Extract the [x, y] coordinate from the center of the cell holding the provided text.  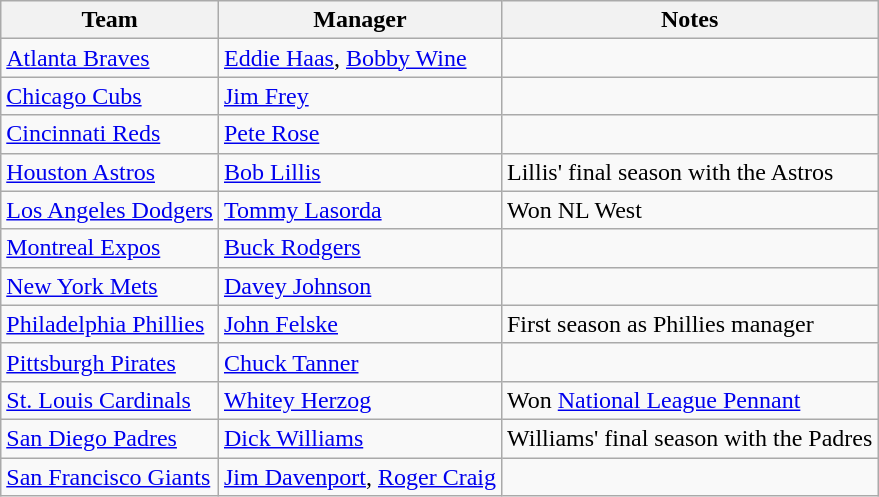
Buck Rodgers [360, 248]
Whitey Herzog [360, 400]
Chicago Cubs [110, 96]
San Francisco Giants [110, 477]
Montreal Expos [110, 248]
Notes [689, 20]
Won NL West [689, 210]
Dick Williams [360, 438]
Cincinnati Reds [110, 134]
Williams' final season with the Padres [689, 438]
Won National League Pennant [689, 400]
Manager [360, 20]
Philadelphia Phillies [110, 324]
Eddie Haas, Bobby Wine [360, 58]
Bob Lillis [360, 172]
Chuck Tanner [360, 362]
Houston Astros [110, 172]
New York Mets [110, 286]
First season as Phillies manager [689, 324]
John Felske [360, 324]
Tommy Lasorda [360, 210]
Jim Davenport, Roger Craig [360, 477]
San Diego Padres [110, 438]
Los Angeles Dodgers [110, 210]
St. Louis Cardinals [110, 400]
Pittsburgh Pirates [110, 362]
Atlanta Braves [110, 58]
Team [110, 20]
Davey Johnson [360, 286]
Lillis' final season with the Astros [689, 172]
Pete Rose [360, 134]
Jim Frey [360, 96]
